Provide the [x, y] coordinate of the cell's center where the given text is located.  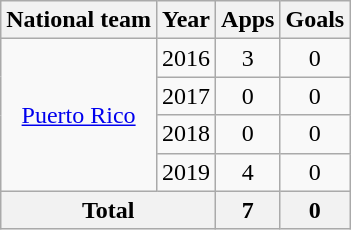
Apps [248, 20]
7 [248, 210]
Total [108, 210]
2017 [186, 96]
Goals [315, 20]
National team [79, 20]
2018 [186, 134]
Year [186, 20]
4 [248, 172]
2016 [186, 58]
2019 [186, 172]
Puerto Rico [79, 115]
3 [248, 58]
